Search for the cell housing the specified text and yield its [x, y] center coordinate. 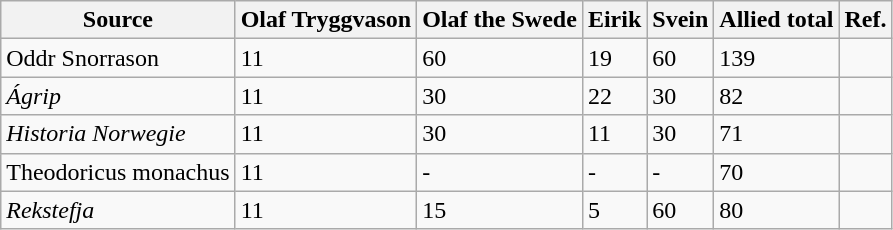
Ágrip [118, 96]
Svein [680, 20]
82 [776, 96]
70 [776, 172]
Rekstefja [118, 210]
Theodoricus monachus [118, 172]
Olaf Tryggvason [326, 20]
Eirik [614, 20]
80 [776, 210]
15 [500, 210]
Olaf the Swede [500, 20]
5 [614, 210]
Oddr Snorrason [118, 58]
19 [614, 58]
Historia Norwegie [118, 134]
Allied total [776, 20]
Source [118, 20]
Ref. [866, 20]
139 [776, 58]
71 [776, 134]
22 [614, 96]
